Identify which cell holds the provided text, then report its [X, Y] central coordinate. 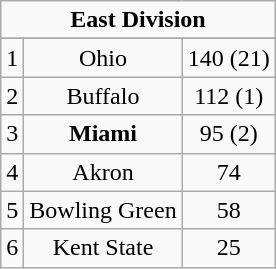
74 [228, 172]
58 [228, 210]
6 [12, 248]
Ohio [103, 58]
112 (1) [228, 96]
95 (2) [228, 134]
2 [12, 96]
1 [12, 58]
140 (21) [228, 58]
Miami [103, 134]
5 [12, 210]
Bowling Green [103, 210]
3 [12, 134]
Buffalo [103, 96]
Akron [103, 172]
25 [228, 248]
East Division [138, 20]
4 [12, 172]
Kent State [103, 248]
